Detect which cell encompasses the target text, then output its [X, Y] center coordinate. 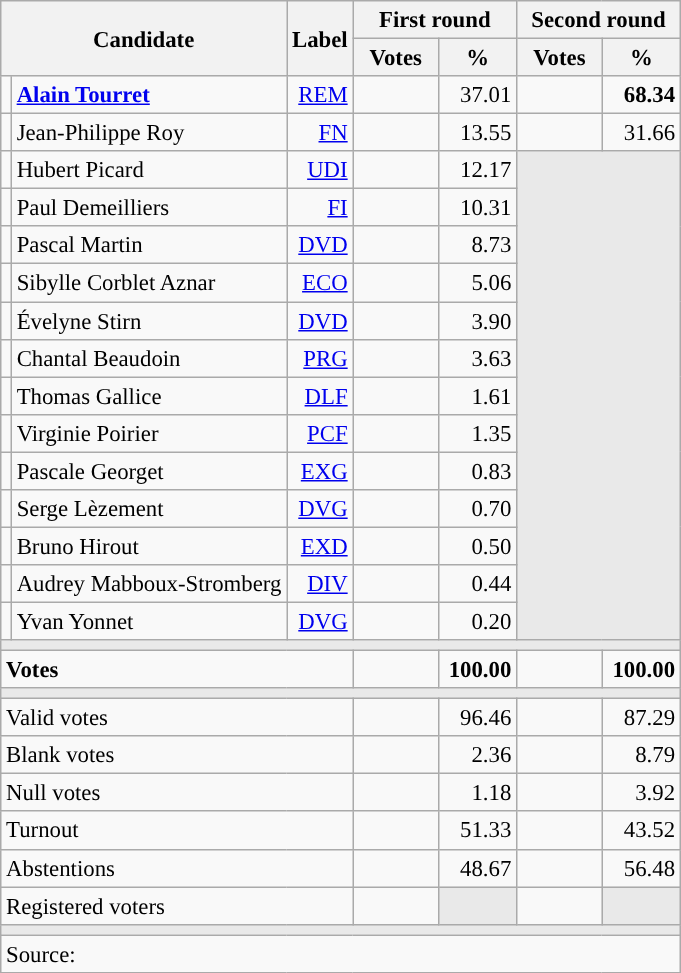
Blank votes [177, 755]
Label [320, 38]
48.67 [478, 868]
2.36 [478, 755]
Évelyne Stirn [148, 321]
Second round [599, 20]
Pascale Georget [148, 471]
68.34 [641, 95]
8.79 [641, 755]
3.90 [478, 321]
Registered voters [177, 906]
Turnout [177, 831]
31.66 [641, 133]
Audrey Mabboux-Stromberg [148, 584]
8.73 [478, 245]
0.50 [478, 546]
37.01 [478, 95]
Null votes [177, 793]
Bruno Hirout [148, 546]
Yvan Yonnet [148, 621]
0.20 [478, 621]
1.35 [478, 433]
10.31 [478, 208]
EXD [320, 546]
ECO [320, 283]
96.46 [478, 718]
Hubert Picard [148, 170]
FI [320, 208]
0.83 [478, 471]
3.63 [478, 358]
Sibylle Corblet Aznar [148, 283]
PRG [320, 358]
Chantal Beaudoin [148, 358]
Abstentions [177, 868]
56.48 [641, 868]
Valid votes [177, 718]
FN [320, 133]
DLF [320, 396]
87.29 [641, 718]
Paul Demeilliers [148, 208]
Thomas Gallice [148, 396]
First round [435, 20]
0.44 [478, 584]
3.92 [641, 793]
13.55 [478, 133]
Pascal Martin [148, 245]
1.61 [478, 396]
UDI [320, 170]
43.52 [641, 831]
Jean-Philippe Roy [148, 133]
EXG [320, 471]
PCF [320, 433]
REM [320, 95]
Candidate [144, 38]
DIV [320, 584]
51.33 [478, 831]
1.18 [478, 793]
Virginie Poirier [148, 433]
5.06 [478, 283]
12.17 [478, 170]
Source: [341, 954]
0.70 [478, 509]
Serge Lèzement [148, 509]
Alain Tourret [148, 95]
